Scan for the cell matching the given text and deliver its (x, y) coordinate at center. 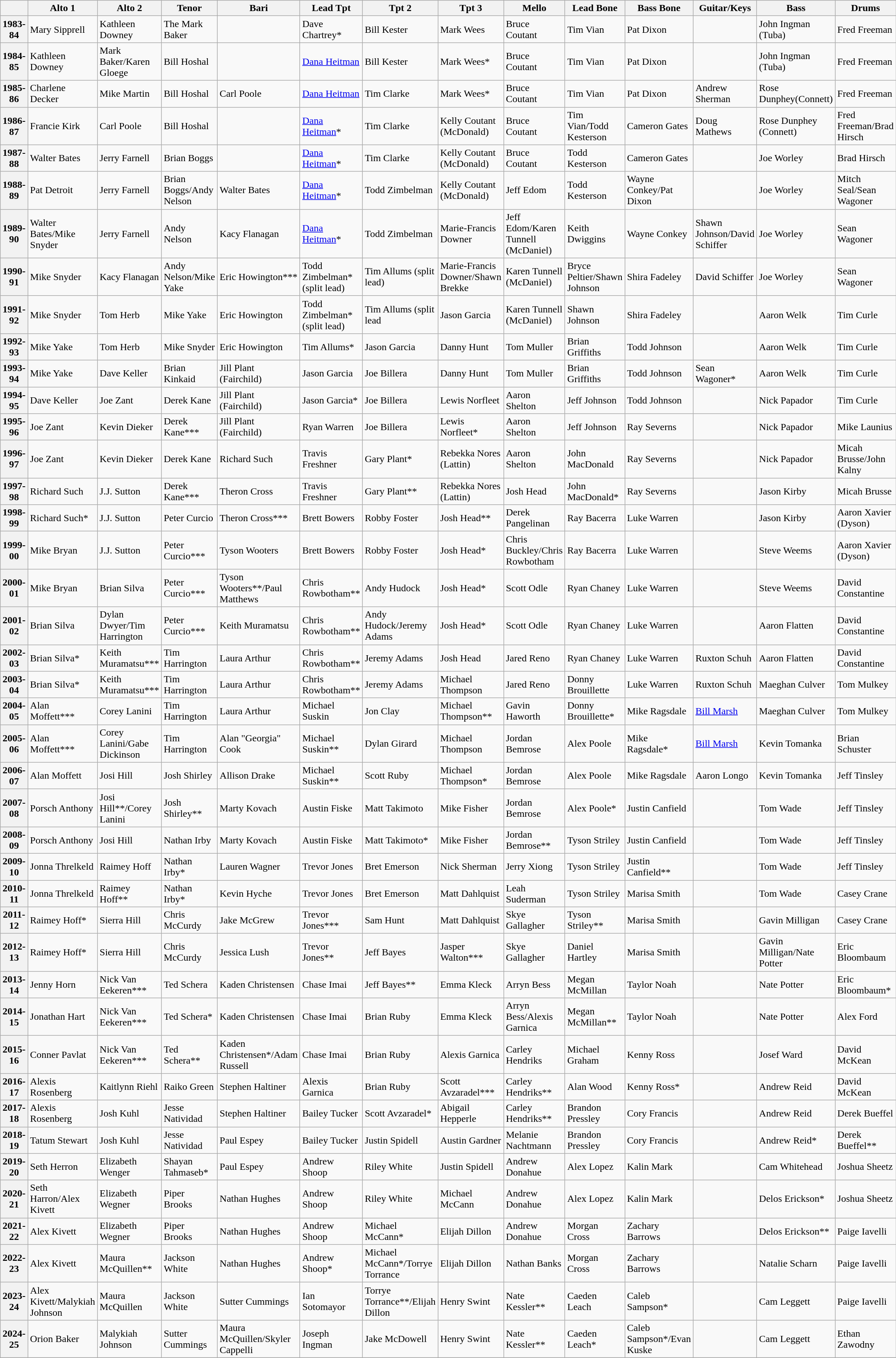
Josef Ward (796, 1055)
2024-25 (14, 1339)
Torrye Torrance**/Elijah Dillon (400, 1301)
Tenor (189, 8)
Orion Baker (63, 1339)
Andrew Reid* (796, 1140)
Derek Pangelinan (534, 518)
1990-91 (14, 277)
John MacDonald (595, 459)
Corey Lanini/Gabe Dickinson (130, 743)
Alex Poole* (595, 808)
Conner Pavlat (63, 1055)
Gavin Milligan (796, 920)
Ian Sotomayor (331, 1301)
Andy Hudock (400, 588)
1986-87 (14, 126)
Francie Kirk (63, 126)
1988-89 (14, 190)
1999-00 (14, 550)
Caleb Sampson* (659, 1301)
Andy Nelson/Mike Yake (189, 277)
Josh Shirley (189, 776)
Michael Graham (595, 1055)
Brian Boggs (189, 158)
Abigail Hepperle (471, 1114)
Wayne Conkey (659, 234)
Raimey Hoff** (130, 893)
Tyson Wooters**/Paul Matthews (259, 588)
Aaron Longo (725, 776)
Tim Vian/Todd Kesterson (595, 126)
Tyson Wooters (259, 550)
1995-96 (14, 427)
Micah Brusse/John Kalny (865, 459)
Michael Thompson** (471, 711)
Andrew Shoop* (331, 1263)
Justin Canfield** (659, 867)
Raimey Hoff (130, 867)
Tatum Stewart (63, 1140)
Andrew Sherman (725, 93)
1991-92 (14, 314)
Seth Harron/Alex Kivett (63, 1199)
Nathan Irby (189, 840)
Gary Plant* (400, 459)
Josh Shirley** (189, 808)
Michael Suskin (331, 711)
2006-07 (14, 776)
Maura McQuillen** (130, 1263)
Jasper Walton*** (471, 952)
Peter Curcio (189, 518)
Shawn Johnson (595, 314)
Natalie Scharn (796, 1263)
Kaden Christensen*/Adam Russell (259, 1055)
Shawn Johnson/David Schiffer (725, 234)
2020-21 (14, 1199)
2014-15 (14, 1017)
Gavin Haworth (534, 711)
Jake McGrew (259, 920)
Tim Allums (split lead) (400, 277)
Micah Brusse (865, 491)
Carley Hendriks (534, 1055)
Doug Mathews (725, 126)
2001-02 (14, 626)
Brian Kinkaid (189, 373)
Mary Sipprell (63, 30)
Joseph Ingman (331, 1339)
Andy Hudock/Jeremy Adams (400, 626)
1993-94 (14, 373)
Mello (534, 8)
Donny Brouillette* (595, 711)
Jonathan Hart (63, 1017)
1987-88 (14, 158)
Trevor Jones*** (331, 920)
Marie-Francis Downer (471, 234)
1998-99 (14, 518)
Rose Dunphey(Connett) (796, 93)
2023-24 (14, 1301)
Kevin Hyche (259, 893)
Lead Tpt (331, 8)
Arryn Bess (534, 985)
Kenny Ross (659, 1055)
Seth Herron (63, 1167)
Nathan Banks (534, 1263)
Delos Erickson** (796, 1231)
Eric Bloombaum (865, 952)
Jeff Bayes** (400, 985)
Cam Whitehead (796, 1167)
2010-11 (14, 893)
Nick Sherman (471, 867)
Allison Drake (259, 776)
Keith Dwiggins (595, 234)
Gary Plant** (400, 491)
Derek Bueffel (865, 1114)
Ryan Warren (331, 427)
Gavin Milligan/Nate Potter (796, 952)
David Schiffer (725, 277)
Scott Avzaradel*** (471, 1087)
Brian Boggs/Andy Nelson (189, 190)
Maura McQuillen/Skyler Cappelli (259, 1339)
2002-03 (14, 658)
Arryn Bess/Alexis Garnica (534, 1017)
Bass Bone (659, 8)
Bari (259, 8)
Alto 2 (130, 8)
Lauren Wagner (259, 867)
Theron Cross*** (259, 518)
Mike Martin (130, 93)
Tpt 2 (400, 8)
Ethan Zawodny (865, 1339)
1985-86 (14, 93)
Jeff Bayes (400, 952)
Raiko Green (189, 1087)
Megan McMillan (595, 985)
Lewis Norfleet (471, 400)
Eric Bloombaum* (865, 985)
Guitar/Keys (725, 8)
2015-16 (14, 1055)
2013-14 (14, 985)
Rose Dunphey (Connett) (796, 126)
Megan McMillan** (595, 1017)
1992-93 (14, 347)
Caeden Leach* (595, 1339)
Jason Garcia* (331, 400)
Josi Hill**/Corey Lanini (130, 808)
Scott Ruby (400, 776)
1996-97 (14, 459)
2017-18 (14, 1114)
Jessica Lush (259, 952)
The Mark Baker (189, 30)
Alan "Georgia" Cook (259, 743)
Bryce Peltier/Shawn Johnson (595, 277)
1989-90 (14, 234)
Marie-Francis Downer/Shawn Brekke (471, 277)
Daniel Hartley (595, 952)
Mike Ragsdale* (659, 743)
1983-84 (14, 30)
Ted Schera (189, 985)
Alan Moffett (63, 776)
Jeff Edom (534, 190)
2012-13 (14, 952)
Fred Freeman/Brad Hirsch (865, 126)
2022- 23 (14, 1263)
Delos Erickson* (796, 1199)
Brian Schuster (865, 743)
Jordan Bemrose** (534, 840)
2008-09 (14, 840)
Elizabeth Wenger (130, 1167)
2004-05 (14, 711)
Kenny Ross* (659, 1087)
John MacDonald* (595, 491)
Jerry Xiong (534, 867)
2007-08 (14, 808)
Lead Bone (595, 8)
Dylan Dwyer/Tim Harrington (130, 626)
Keith Muramatsu (259, 626)
2019-20 (14, 1167)
Josh Head** (471, 518)
Andy Nelson (189, 234)
2016-17 (14, 1087)
Michael McCann (471, 1199)
Richard Such* (63, 518)
Eric Howington*** (259, 277)
Mike Launius (865, 427)
Tim Allums (split lead (400, 314)
Shayan Tahmaseb* (189, 1167)
1984-85 (14, 62)
2021-22 (14, 1231)
Austin Gardner (471, 1140)
Jon Clay (400, 711)
Kaitlynn Riehl (130, 1087)
Alex Ford (865, 1017)
Wayne Conkey/Pat Dixon (659, 190)
Theron Cross (259, 491)
Matt Takimoto (400, 808)
Michael McCann* (400, 1231)
2009-10 (14, 867)
Ted Schera** (189, 1055)
Tim Allums* (331, 347)
Melanie Nachtmann (534, 1140)
Derek Bueffel** (865, 1140)
Ted Schera* (189, 1017)
2018-19 (14, 1140)
Drums (865, 8)
Jenny Horn (63, 985)
Mark Baker/Karen Gloege (130, 62)
Maura McQuillen (130, 1301)
Michael Thompson* (471, 776)
Mitch Seal/Sean Wagoner (865, 190)
Lewis Norfleet* (471, 427)
Alex Kivett/Malykiah Johnson (63, 1301)
2005-06 (14, 743)
Mark Wees (471, 30)
Alto 1 (63, 8)
Jeff Edom/Karen Tunnell (McDaniel) (534, 234)
Jake McDowell (400, 1339)
2000-01 (14, 588)
Scott Avzaradel* (400, 1114)
Caleb Sampson*/Evan Kuske (659, 1339)
Donny Brouillette (595, 685)
Dave Chartrey* (331, 30)
Sean Wagoner* (725, 373)
Alan Wood (595, 1087)
Chris Buckley/Chris Rowbotham (534, 550)
1997-98 (14, 491)
Tpt 3 (471, 8)
Brad Hirsch (865, 158)
Corey Lanini (130, 711)
Caeden Leach (595, 1301)
Sam Hunt (400, 920)
Malykiah Johnson (130, 1339)
1994-95 (14, 400)
Matt Takimoto* (400, 840)
Trevor Jones** (331, 952)
Pat Detroit (63, 190)
2011-12 (14, 920)
Walter Bates/Mike Snyder (63, 234)
Tyson Striley** (595, 920)
Charlene Decker (63, 93)
Michael McCann*/Torrye Torrance (400, 1263)
Dylan Girard (400, 743)
Leah Suderman (534, 893)
Bass (796, 8)
2003-04 (14, 685)
